Determine the (x, y) coordinate at the center of the cell enclosing the given text.  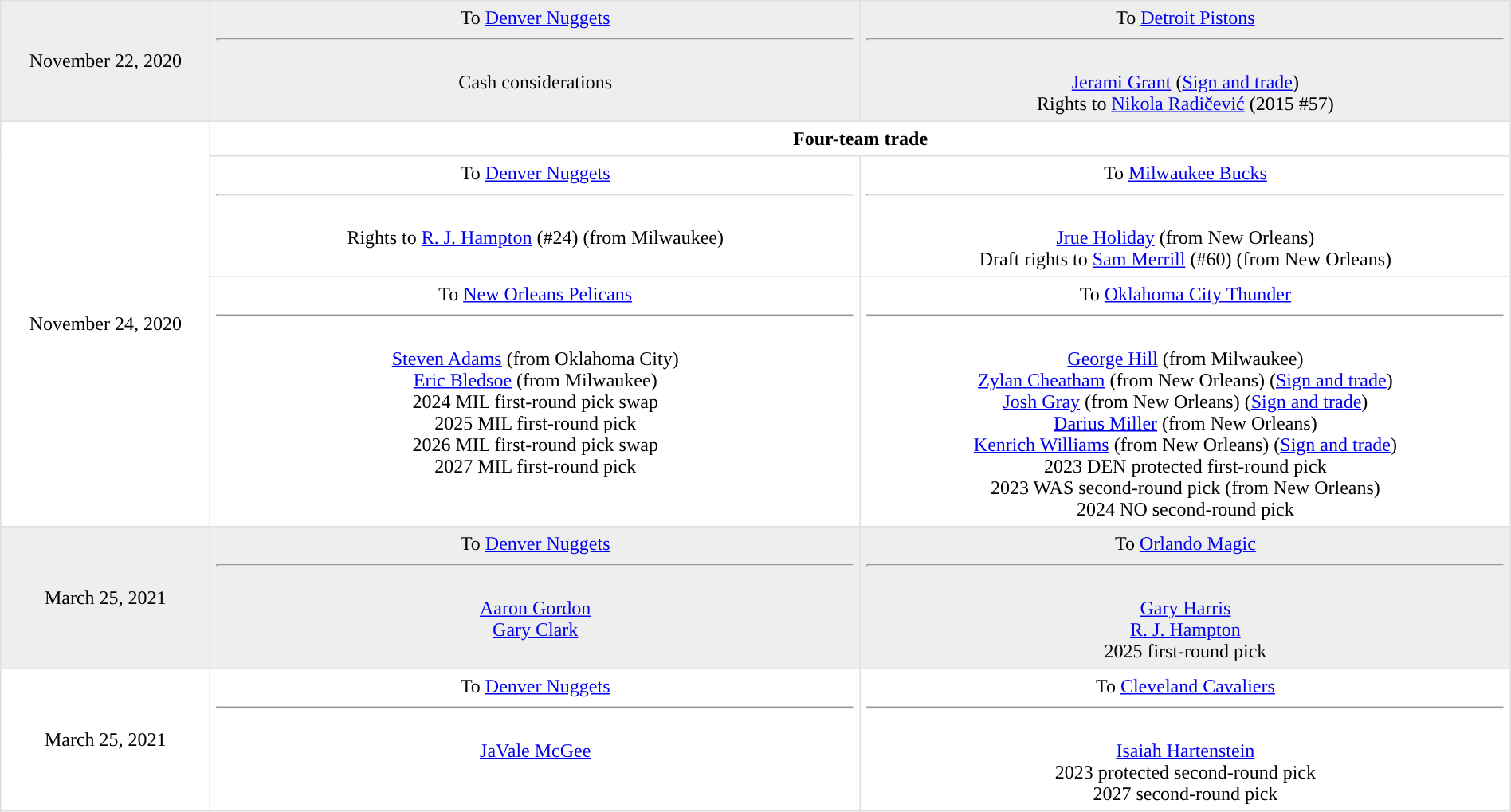
To Cleveland CavaliersIsaiah Hartenstein 2023 protected second-round pick 2027 second-round pick (1186, 739)
To Denver NuggetsCash considerations (536, 61)
November 24, 2020 (105, 324)
To Denver NuggetsAaron Gordon Gary Clark (536, 598)
To Denver NuggetsJaVale McGee (536, 739)
To Milwaukee BucksJrue Holiday (from New Orleans) Draft rights to Sam Merrill (#60) (from New Orleans) (1186, 217)
To Orlando MagicGary Harris R. J. Hampton 2025 first-round pick (1186, 598)
November 22, 2020 (105, 61)
To Detroit PistonsJerami Grant (Sign and trade) Rights to Nikola Radičević (2015 #57) (1186, 61)
Four-team trade (861, 139)
To Denver NuggetsRights to R. J. Hampton (#24) (from Milwaukee) (536, 217)
